Locate the cell with the specified text and output its [x, y] center coordinate. 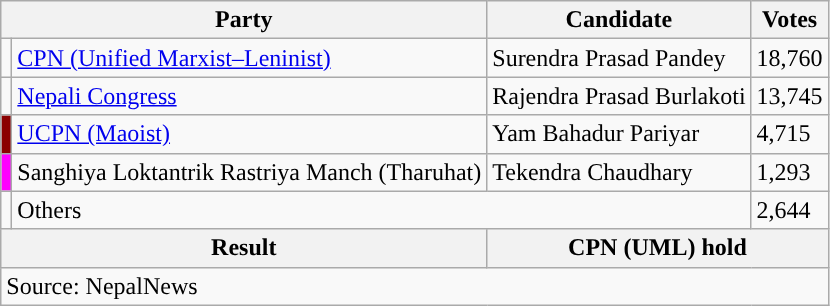
Yam Bahadur Pariyar [619, 134]
Sanghiya Loktantrik Rastriya Manch (Tharuhat) [250, 172]
Others [382, 210]
Party [244, 20]
Candidate [619, 20]
Rajendra Prasad Burlakoti [619, 96]
CPN (Unified Marxist–Leninist) [250, 58]
Votes [790, 20]
18,760 [790, 58]
Source: NepalNews [414, 286]
Nepali Congress [250, 96]
1,293 [790, 172]
Surendra Prasad Pandey [619, 58]
Tekendra Chaudhary [619, 172]
2,644 [790, 210]
4,715 [790, 134]
Result [244, 248]
13,745 [790, 96]
CPN (UML) hold [658, 248]
UCPN (Maoist) [250, 134]
